Determine the [X, Y] coordinate at the center of the cell enclosing the given text.  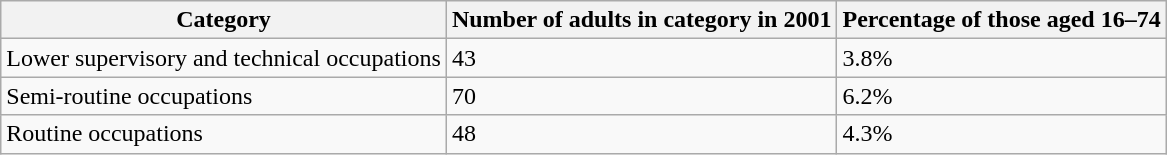
Number of adults in category in 2001 [642, 20]
3.8% [1002, 58]
Lower supervisory and technical occupations [224, 58]
4.3% [1002, 134]
Percentage of those aged 16–74 [1002, 20]
6.2% [1002, 96]
Category [224, 20]
43 [642, 58]
48 [642, 134]
Semi-routine occupations [224, 96]
70 [642, 96]
Routine occupations [224, 134]
